For the text-containing cell, return its midpoint in [x, y] coordinate format. 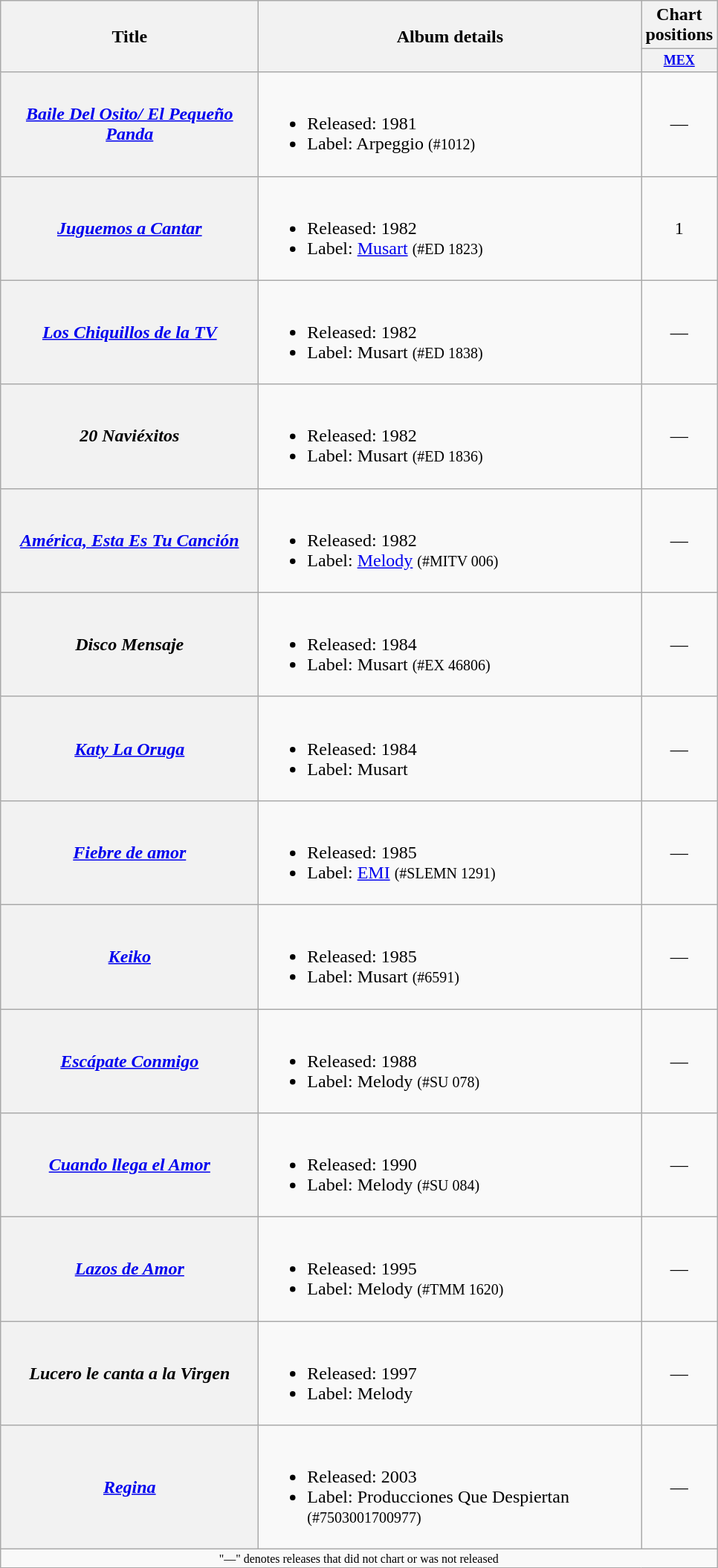
Cuando llega el Amor [129, 1165]
Los Chiquillos de la TV [129, 332]
Disco Mensaje [129, 644]
Released: 1984Label: Musart [450, 748]
Baile Del Osito/ El Pequeño Panda [129, 124]
Released: 1997Label: Melody [450, 1373]
Keiko [129, 956]
"—" denotes releases that did not chart or was not released [359, 1558]
Released: 1981Label: Arpeggio (#1012) [450, 124]
Released: 2003Label: Producciones Que Despiertan (#7503001700977) [450, 1488]
Released: 1995Label: Melody (#TMM 1620) [450, 1269]
Released: 1990Label: Melody (#SU 084) [450, 1165]
Released: 1982Label: Musart (#ED 1838) [450, 332]
América, Esta Es Tu Canción [129, 540]
Lazos de Amor [129, 1269]
Released: 1982Label: Musart (#ED 1836) [450, 436]
MEX [679, 61]
Released: 1984Label: Musart (#EX 46806) [450, 644]
Regina [129, 1488]
20 Naviéxitos [129, 436]
Escápate Conmigo [129, 1061]
Fiebre de amor [129, 852]
Katy La Oruga [129, 748]
Released: 1985Label: EMI (#SLEMN 1291) [450, 852]
Released: 1982Label: Musart (#ED 1823) [450, 228]
Released: 1988Label: Melody (#SU 078) [450, 1061]
Album details [450, 36]
Title [129, 36]
Released: 1982Label: Melody (#MITV 006) [450, 540]
Released: 1985Label: Musart (#6591) [450, 956]
Lucero le canta a la Virgen [129, 1373]
1 [679, 228]
Juguemos a Cantar [129, 228]
Chart positions [679, 25]
